From the cell containing the given text, extract its center point as [X, Y] coordinate. 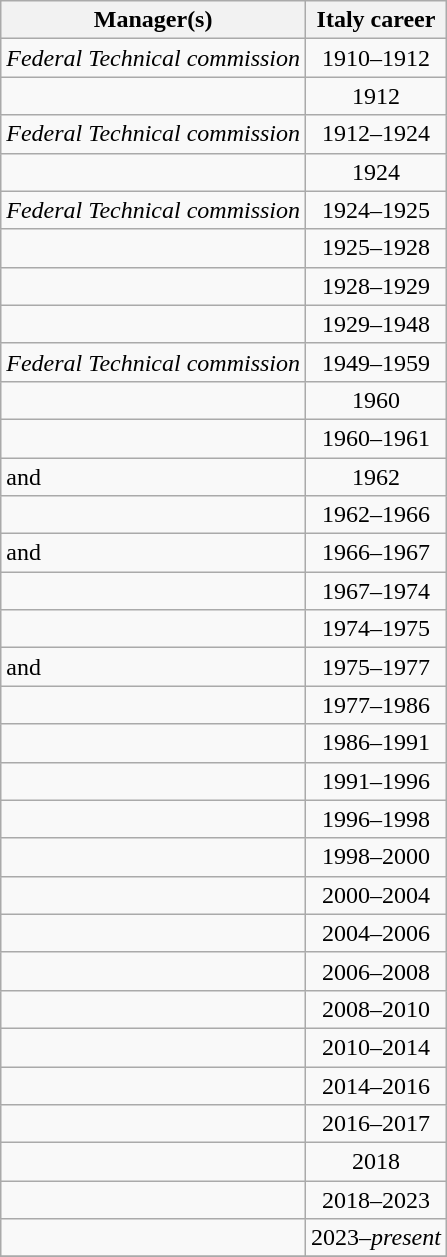
2004–2006 [376, 933]
2014–2016 [376, 1085]
1912 [376, 96]
1949–1959 [376, 362]
1924 [376, 172]
1986–1991 [376, 743]
1996–1998 [376, 819]
1998–2000 [376, 857]
1960 [376, 400]
2008–2010 [376, 1009]
1928–1929 [376, 286]
1960–1961 [376, 438]
2018 [376, 1162]
2010–2014 [376, 1047]
1962 [376, 477]
2006–2008 [376, 971]
1929–1948 [376, 324]
1967–1974 [376, 591]
1966–1967 [376, 553]
1991–1996 [376, 781]
1910–1912 [376, 58]
1912–1924 [376, 134]
2000–2004 [376, 895]
1975–1977 [376, 667]
1925–1928 [376, 248]
2023–present [376, 1238]
1962–1966 [376, 515]
1977–1986 [376, 705]
1924–1925 [376, 210]
Italy career [376, 20]
2016–2017 [376, 1124]
1974–1975 [376, 629]
Manager(s) [154, 20]
2018–2023 [376, 1200]
